Determine the [X, Y] coordinate at the center of the cell enclosing the given text.  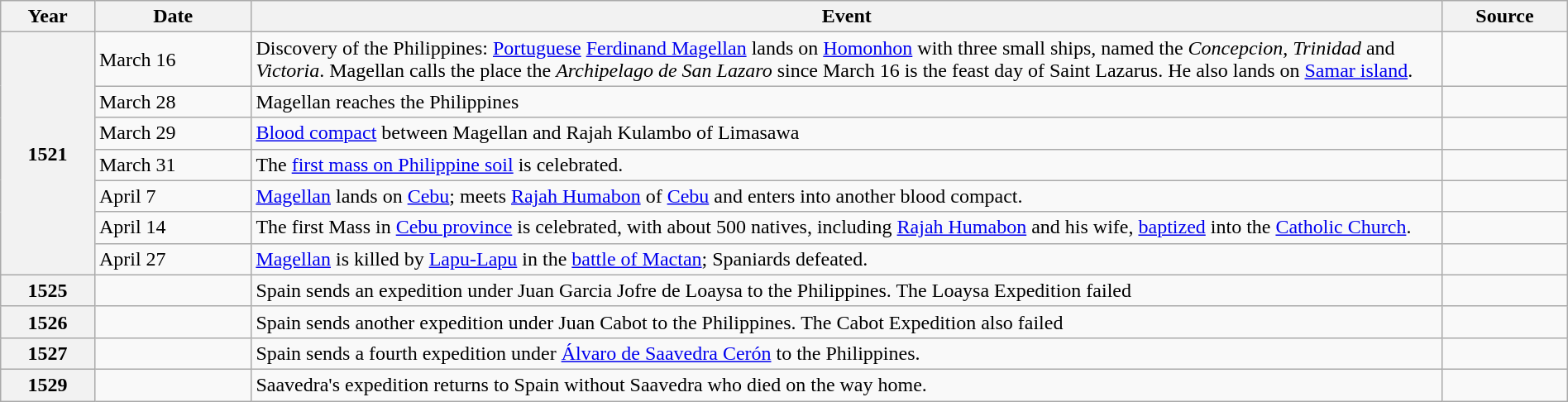
1527 [48, 353]
1529 [48, 385]
Date [172, 17]
March 16 [172, 60]
March 28 [172, 102]
March 29 [172, 133]
Saavedra's expedition returns to Spain without Saavedra who died on the way home. [847, 385]
Spain sends a fourth expedition under Álvaro de Saavedra Cerón to the Philippines. [847, 353]
Spain sends an expedition under Juan Garcia Jofre de Loaysa to the Philippines. The Loaysa Expedition failed [847, 290]
Magellan reaches the Philippines [847, 102]
The first mass on Philippine soil is celebrated. [847, 165]
1526 [48, 322]
Source [1505, 17]
Event [847, 17]
1525 [48, 290]
March 31 [172, 165]
The first Mass in Cebu province is celebrated, with about 500 natives, including Rajah Humabon and his wife, baptized into the Catholic Church. [847, 227]
Spain sends another expedition under Juan Cabot to the Philippines. The Cabot Expedition also failed [847, 322]
Blood compact between Magellan and Rajah Kulambo of Limasawa [847, 133]
1521 [48, 154]
April 27 [172, 259]
April 7 [172, 196]
Magellan lands on Cebu; meets Rajah Humabon of Cebu and enters into another blood compact. [847, 196]
April 14 [172, 227]
Magellan is killed by Lapu-Lapu in the battle of Mactan; Spaniards defeated. [847, 259]
Year [48, 17]
